Identify which cell holds the provided text, then report its (x, y) central coordinate. 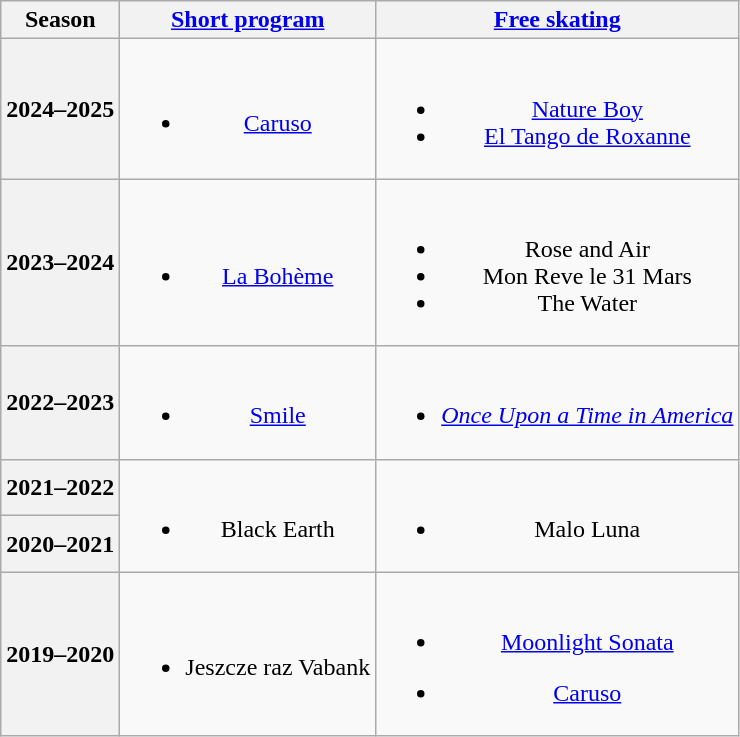
Rose and AirMon Reve le 31 Mars The Water (558, 262)
2020–2021 (60, 544)
Free skating (558, 20)
2022–2023 (60, 402)
Nature Boy El Tango de Roxanne (558, 109)
2023–2024 (60, 262)
2019–2020 (60, 654)
Malo Luna (558, 516)
2021–2022 (60, 488)
Smile (248, 402)
Season (60, 20)
Black Earth (248, 516)
Jeszcze raz Vabank (248, 654)
Moonlight Sonata Caruso (558, 654)
La Bohème (248, 262)
Once Upon a Time in America (558, 402)
Short program (248, 20)
Caruso (248, 109)
2024–2025 (60, 109)
